Provide the [x, y] coordinate of the cell's center where the given text is located.  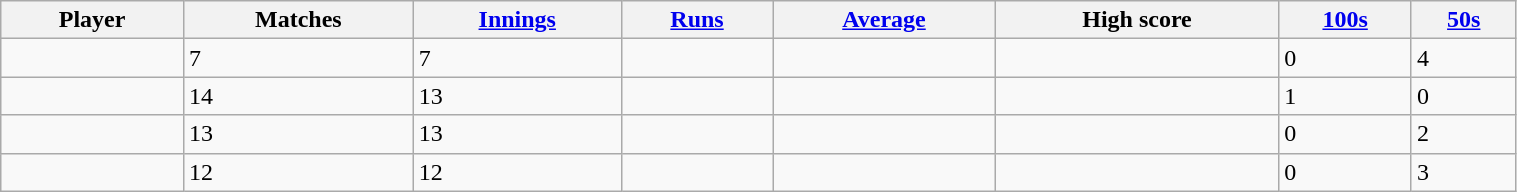
100s [1346, 20]
Matches [298, 20]
Runs [697, 20]
High score [1137, 20]
50s [1464, 20]
Average [884, 20]
2 [1464, 134]
Innings [517, 20]
3 [1464, 172]
4 [1464, 58]
Player [92, 20]
14 [298, 96]
1 [1346, 96]
